Detect which cell encompasses the target text, then output its (x, y) center coordinate. 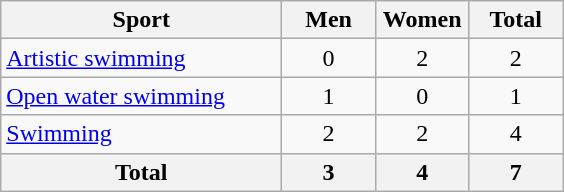
3 (329, 172)
Men (329, 20)
Artistic swimming (142, 58)
Sport (142, 20)
Swimming (142, 134)
Open water swimming (142, 96)
Women (422, 20)
7 (516, 172)
